For the text-containing cell, return its midpoint in (x, y) coordinate format. 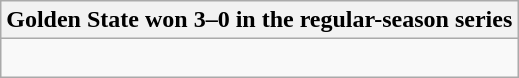
Golden State won 3–0 in the regular-season series (260, 20)
